Return [X, Y] of the center of cell containing provided text 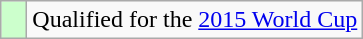
Qualified for the 2015 World Cup [195, 20]
